Capture the cell that displays the provided text and extract its [x, y] central coordinate. 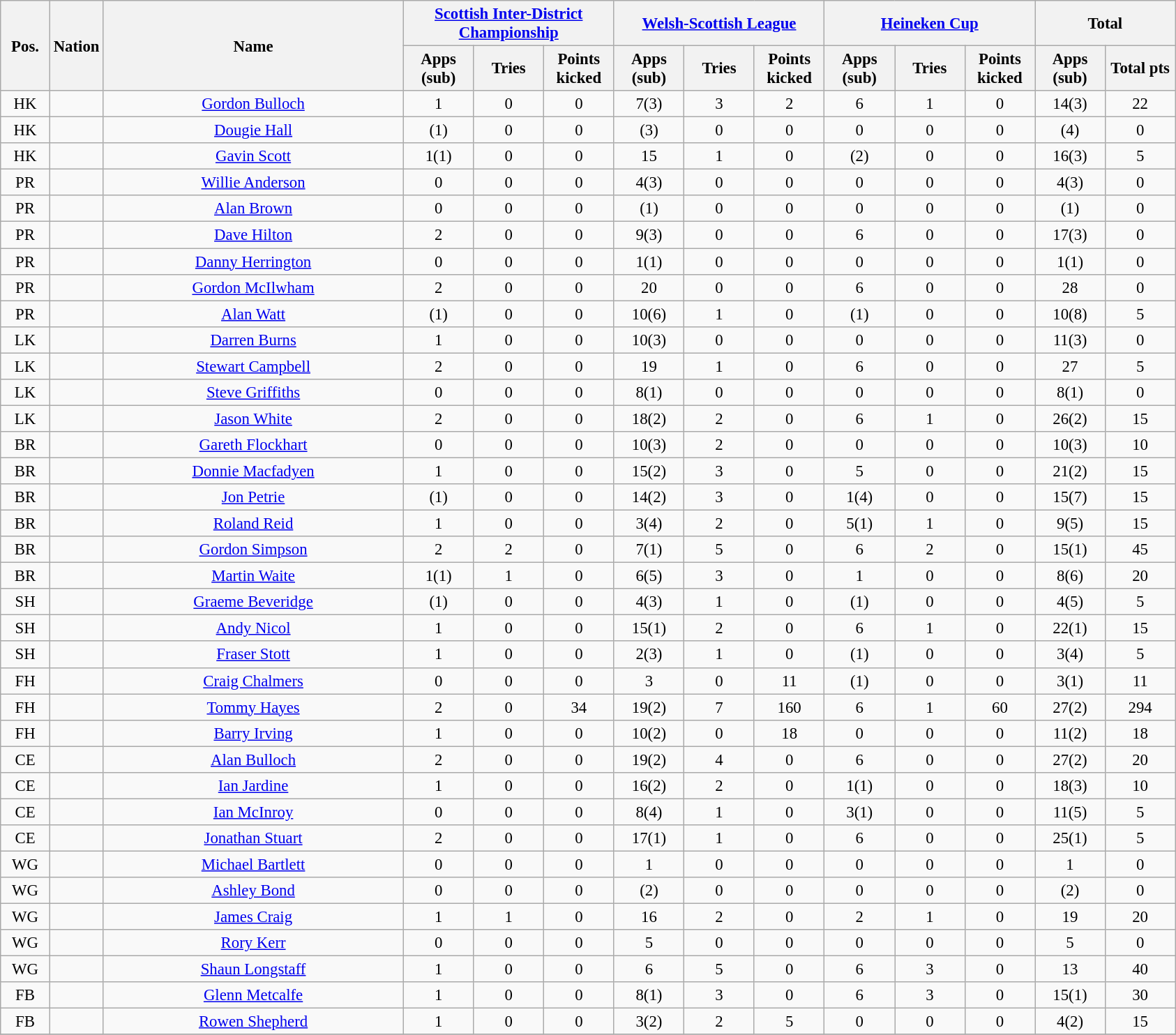
4(2) [1070, 1022]
Jonathan Stuart [254, 838]
11(5) [1070, 812]
16(2) [649, 786]
18(3) [1070, 786]
Dave Hilton [254, 235]
Scottish Inter-District Championship [508, 24]
9(5) [1070, 524]
25(1) [1070, 838]
Shaun Longstaff [254, 969]
40 [1140, 969]
Gavin Scott [254, 156]
Jason White [254, 418]
22(1) [1070, 628]
Gordon Bulloch [254, 104]
Donnie Macfadyen [254, 471]
7 [720, 707]
14(3) [1070, 104]
28 [1070, 287]
Rowen Shepherd [254, 1022]
4(5) [1070, 602]
27 [1070, 366]
17(3) [1070, 235]
7(3) [649, 104]
Tommy Hayes [254, 707]
Andy Nicol [254, 628]
15(2) [649, 471]
Darren Burns [254, 340]
4 [720, 760]
9(3) [649, 235]
Alan Brown [254, 209]
Martin Waite [254, 576]
15(7) [1070, 497]
Stewart Campbell [254, 366]
18(2) [649, 418]
Heineken Cup [930, 24]
Gordon Simpson [254, 550]
Roland Reid [254, 524]
16 [649, 917]
10(6) [649, 314]
34 [579, 707]
Craig Chalmers [254, 681]
(4) [1070, 130]
1(4) [859, 497]
30 [1140, 995]
7(1) [649, 550]
(3) [649, 130]
21(2) [1070, 471]
Name [254, 46]
14(2) [649, 497]
Jon Petrie [254, 497]
6(5) [649, 576]
Barry Irving [254, 733]
Nation [76, 46]
Ian Jardine [254, 786]
8(6) [1070, 576]
Alan Bulloch [254, 760]
294 [1140, 707]
Gordon McIlwham [254, 287]
2(3) [649, 655]
Pos. [25, 46]
Total [1105, 24]
22 [1140, 104]
Michael Bartlett [254, 864]
11(2) [1070, 733]
45 [1140, 550]
Willie Anderson [254, 183]
Welsh-Scottish League [719, 24]
5(1) [859, 524]
17(1) [649, 838]
Ian McInroy [254, 812]
10(8) [1070, 314]
3(2) [649, 1022]
Danny Herrington [254, 262]
Dougie Hall [254, 130]
11(3) [1070, 340]
Glenn Metcalfe [254, 995]
Rory Kerr [254, 943]
James Craig [254, 917]
26(2) [1070, 418]
10(2) [649, 733]
Graeme Beveridge [254, 602]
13 [1070, 969]
Ashley Bond [254, 891]
160 [790, 707]
60 [1000, 707]
Alan Watt [254, 314]
16(3) [1070, 156]
Fraser Stott [254, 655]
Steve Griffiths [254, 393]
8(4) [649, 812]
Total pts [1140, 68]
Gareth Flockhart [254, 445]
